Search for the cell housing the specified text and yield its (X, Y) center coordinate. 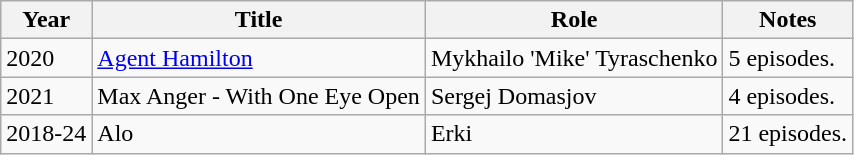
2021 (46, 96)
Agent Hamilton (259, 58)
Year (46, 20)
2018-24 (46, 134)
Title (259, 20)
5 episodes. (788, 58)
Sergej Domasjov (574, 96)
Role (574, 20)
Notes (788, 20)
Max Anger - With One Eye Open (259, 96)
Alo (259, 134)
4 episodes. (788, 96)
21 episodes. (788, 134)
Mykhailo 'Mike' Tyraschenko (574, 58)
2020 (46, 58)
Erki (574, 134)
